Search for the cell housing the specified text and yield its (x, y) center coordinate. 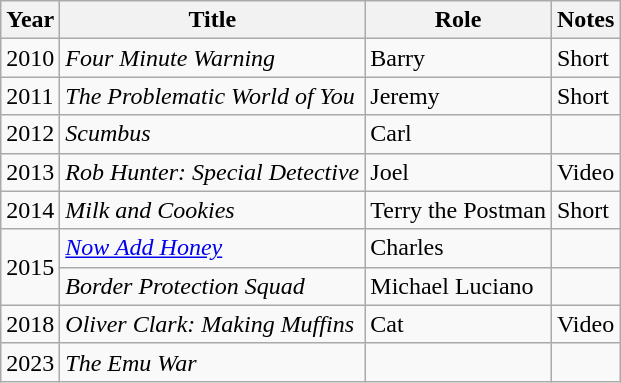
Joel (458, 172)
Scumbus (212, 134)
The Problematic World of You (212, 96)
Now Add Honey (212, 248)
2014 (30, 210)
Title (212, 20)
Border Protection Squad (212, 286)
Four Minute Warning (212, 58)
Michael Luciano (458, 286)
Jeremy (458, 96)
2011 (30, 96)
Carl (458, 134)
Role (458, 20)
2018 (30, 324)
Rob Hunter: Special Detective (212, 172)
Barry (458, 58)
Notes (585, 20)
2012 (30, 134)
Cat (458, 324)
2013 (30, 172)
Year (30, 20)
Charles (458, 248)
2015 (30, 267)
The Emu War (212, 362)
Milk and Cookies (212, 210)
Oliver Clark: Making Muffins (212, 324)
2023 (30, 362)
2010 (30, 58)
Terry the Postman (458, 210)
